Detect which cell encompasses the target text, then output its (x, y) center coordinate. 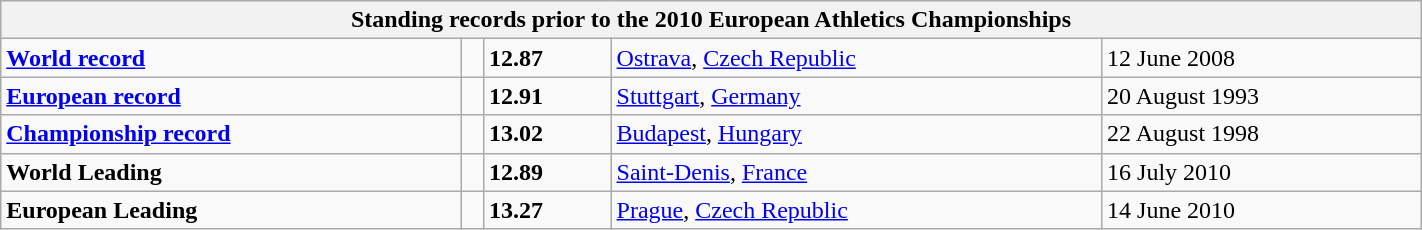
20 August 1993 (1262, 96)
Budapest, Hungary (856, 134)
World Leading (232, 172)
16 July 2010 (1262, 172)
Saint-Denis, France (856, 172)
12.91 (548, 96)
World record (232, 58)
12 June 2008 (1262, 58)
14 June 2010 (1262, 210)
13.27 (548, 210)
12.87 (548, 58)
European record (232, 96)
Ostrava, Czech Republic (856, 58)
Stuttgart, Germany (856, 96)
Prague, Czech Republic (856, 210)
Standing records prior to the 2010 European Athletics Championships (711, 20)
Championship record (232, 134)
European Leading (232, 210)
22 August 1998 (1262, 134)
12.89 (548, 172)
13.02 (548, 134)
